Scan for the cell matching the given text and deliver its (X, Y) coordinate at center. 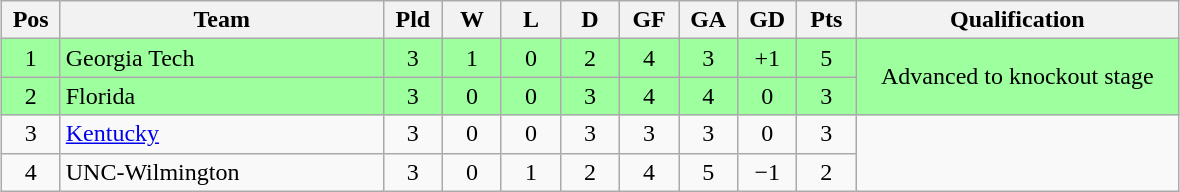
Advanced to knockout stage (1018, 77)
L (530, 20)
−1 (768, 172)
Team (222, 20)
Pts (826, 20)
W (472, 20)
UNC-Wilmington (222, 172)
Pld (412, 20)
GA (708, 20)
Qualification (1018, 20)
D (590, 20)
GD (768, 20)
+1 (768, 58)
Florida (222, 96)
Kentucky (222, 134)
Pos (30, 20)
Georgia Tech (222, 58)
GF (650, 20)
